Pinpoint the cell where the given text exists, returning its (X, Y) midpoint coordinate. 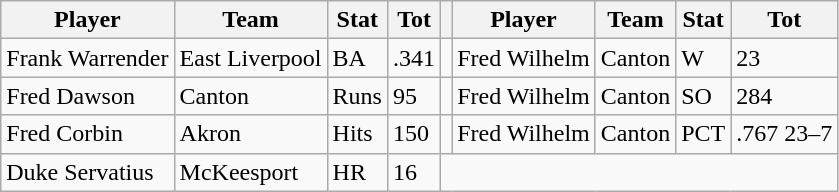
Fred Corbin (88, 134)
SO (704, 96)
16 (414, 172)
Frank Warrender (88, 58)
.341 (414, 58)
Akron (250, 134)
.767 23–7 (784, 134)
150 (414, 134)
PCT (704, 134)
Duke Servatius (88, 172)
W (704, 58)
95 (414, 96)
East Liverpool (250, 58)
23 (784, 58)
McKeesport (250, 172)
284 (784, 96)
HR (357, 172)
Fred Dawson (88, 96)
BA (357, 58)
Hits (357, 134)
Runs (357, 96)
